Detect which cell encompasses the target text, then output its [x, y] center coordinate. 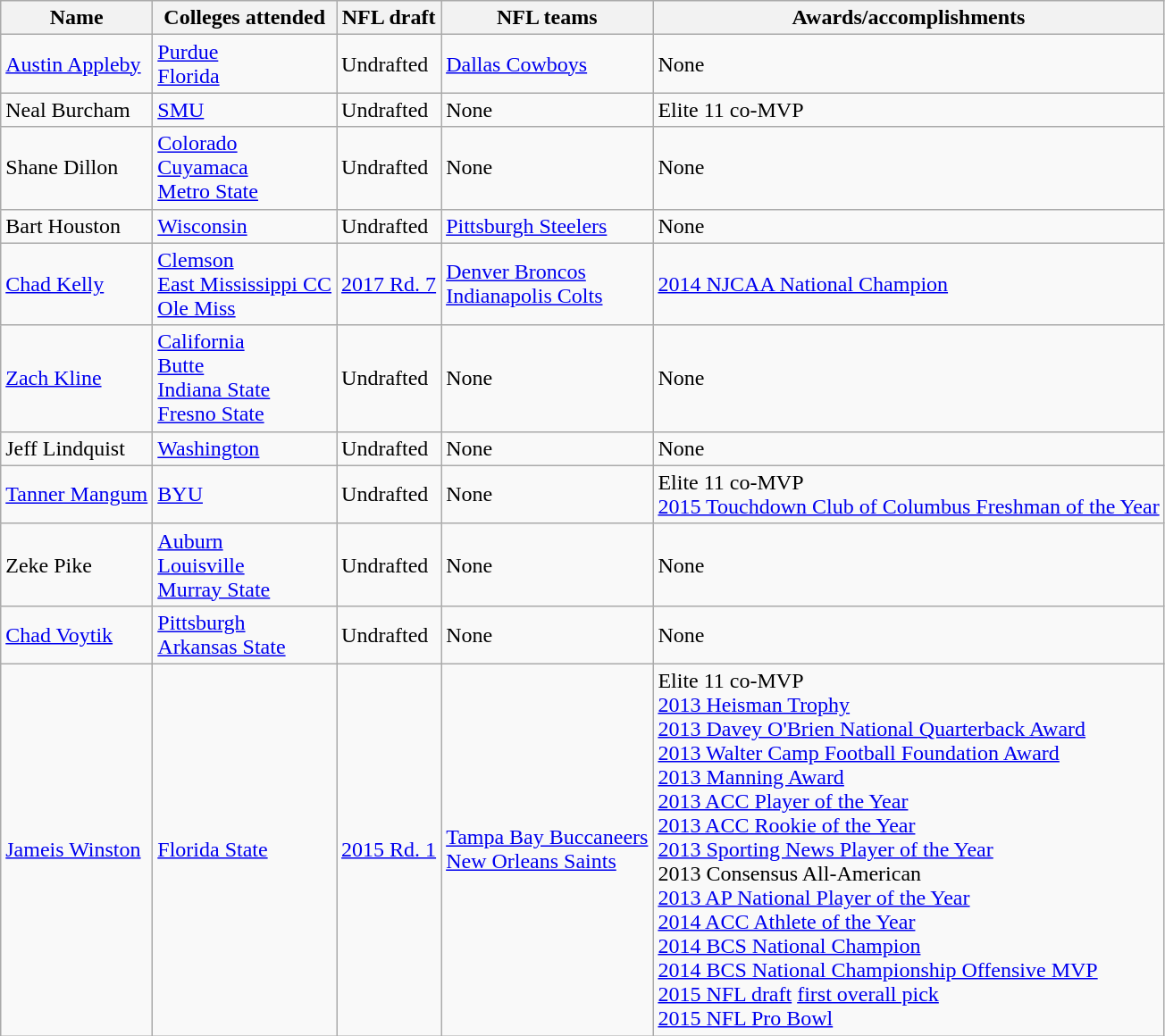
CaliforniaButteIndiana StateFresno State [245, 379]
Chad Voytik [77, 634]
Jeff Lindquist [77, 448]
Colleges attended [245, 18]
Pittsburgh Steelers [547, 226]
2014 NJCAA National Champion [909, 284]
Awards/accomplishments [909, 18]
Elite 11 co-MVP2015 Touchdown Club of Columbus Freshman of the Year [909, 495]
ClemsonEast Mississippi CCOle Miss [245, 284]
Elite 11 co-MVP [909, 110]
Zeke Pike [77, 564]
PurdueFlorida [245, 64]
Shane Dillon [77, 168]
Austin Appleby [77, 64]
NFL draft [390, 18]
BYU [245, 495]
2015 Rd. 1 [390, 849]
Washington [245, 448]
ColoradoCuyamacaMetro State [245, 168]
PittsburghArkansas State [245, 634]
Florida State [245, 849]
Zach Kline [77, 379]
Name [77, 18]
Dallas Cowboys [547, 64]
AuburnLouisvilleMurray State [245, 564]
NFL teams [547, 18]
Bart Houston [77, 226]
Jameis Winston [77, 849]
Wisconsin [245, 226]
Denver BroncosIndianapolis Colts [547, 284]
SMU [245, 110]
2017 Rd. 7 [390, 284]
Tanner Mangum [77, 495]
Chad Kelly [77, 284]
Tampa Bay BuccaneersNew Orleans Saints [547, 849]
Neal Burcham [77, 110]
